Detect which cell encompasses the target text, then output its (X, Y) center coordinate. 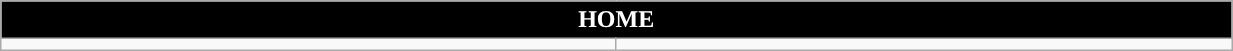
HOME (616, 20)
